Find where the given text appears and provide that cell's center as (x, y) coordinate. 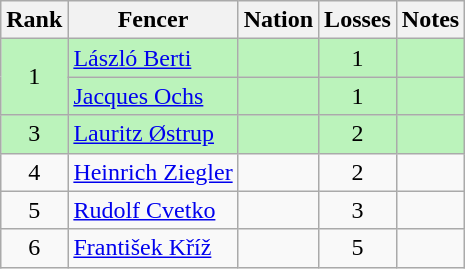
František Kříž (153, 248)
6 (34, 248)
Lauritz Østrup (153, 134)
Losses (358, 20)
Heinrich Ziegler (153, 172)
Rudolf Cvetko (153, 210)
Fencer (153, 20)
Nation (278, 20)
Notes (430, 20)
Rank (34, 20)
Jacques Ochs (153, 96)
4 (34, 172)
László Berti (153, 58)
